Capture the cell that displays the provided text and extract its [X, Y] central coordinate. 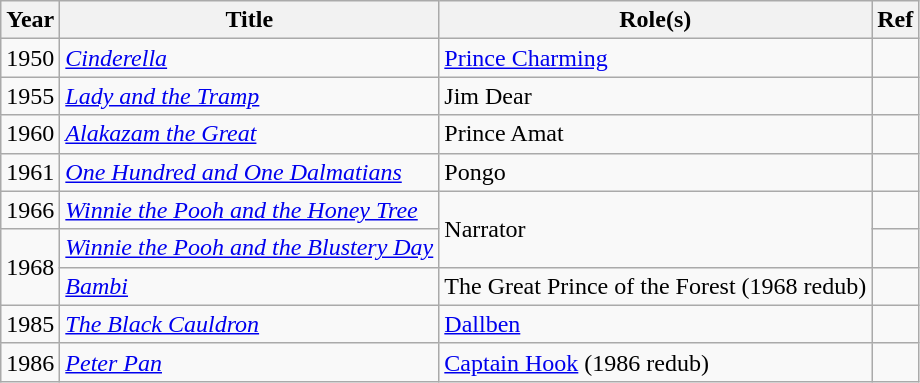
1966 [30, 210]
The Black Cauldron [250, 324]
Year [30, 20]
Jim Dear [656, 96]
Lady and the Tramp [250, 96]
Alakazam the Great [250, 134]
1985 [30, 324]
1960 [30, 134]
1961 [30, 172]
Captain Hook (1986 redub) [656, 362]
Cinderella [250, 58]
Narrator [656, 229]
Winnie the Pooh and the Blustery Day [250, 248]
The Great Prince of the Forest (1968 redub) [656, 286]
Peter Pan [250, 362]
Role(s) [656, 20]
1955 [30, 96]
Bambi [250, 286]
Winnie the Pooh and the Honey Tree [250, 210]
1986 [30, 362]
Prince Charming [656, 58]
Pongo [656, 172]
One Hundred and One Dalmatians [250, 172]
Dallben [656, 324]
Ref [896, 20]
Title [250, 20]
1968 [30, 267]
Prince Amat [656, 134]
1950 [30, 58]
